Return [x, y] of the center of cell containing provided text 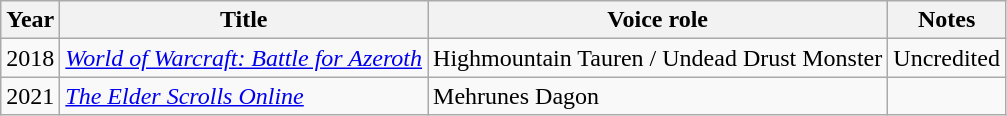
Mehrunes Dagon [658, 96]
Notes [947, 20]
World of Warcraft: Battle for Azeroth [244, 58]
Voice role [658, 20]
Year [30, 20]
2018 [30, 58]
2021 [30, 96]
Highmountain Tauren / Undead Drust Monster [658, 58]
The Elder Scrolls Online [244, 96]
Uncredited [947, 58]
Title [244, 20]
